Scan for the cell matching the given text and deliver its (x, y) coordinate at center. 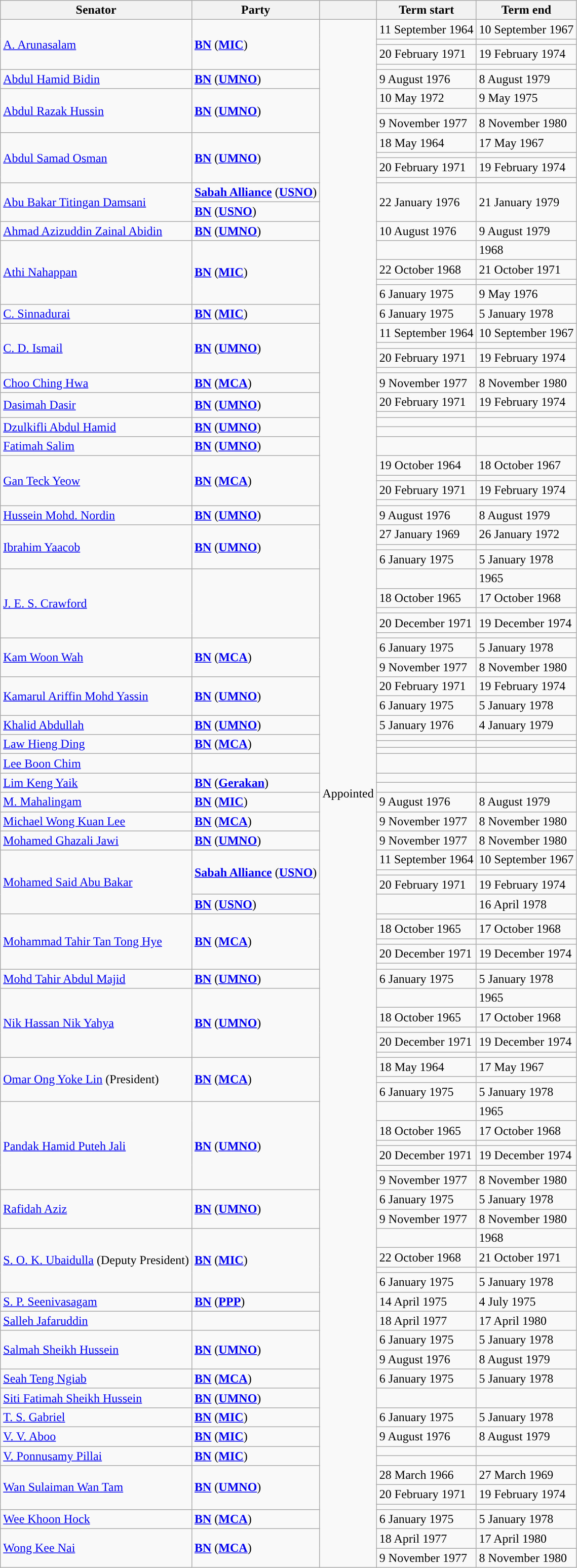
BN (Gerakan) (255, 783)
Law Hieng Ding (96, 744)
Ibrahim Yaacob (96, 547)
Athi Nahappan (96, 273)
Nik Hassan Nik Yahya (96, 1023)
Kam Woon Wah (96, 657)
Kamarul Ariffin Mohd Yassin (96, 696)
26 January 1972 (526, 534)
Mohamed Ghazali Jawi (96, 840)
S. O. K. Ubaidulla (Deputy President) (96, 1260)
Seah Teng Ngiab (96, 1379)
27 March 1969 (526, 1475)
M. Mahalingam (96, 802)
S. P. Seenivasagam (96, 1302)
V. Ponnusamy Pillai (96, 1456)
28 March 1966 (427, 1475)
Appointed (348, 793)
4 January 1979 (526, 725)
16 April 1978 (526, 904)
Omar Ong Yoke Lin (President) (96, 1079)
Pandak Hamid Puteh Jali (96, 1145)
C. D. Ismail (96, 348)
Fatimah Salim (96, 446)
Khalid Abdullah (96, 725)
18 October 1967 (526, 466)
C. Sinnadurai (96, 314)
Choo Ching Hwa (96, 383)
Hussein Mohd. Nordin (96, 515)
Lee Boon Chim (96, 763)
Ahmad Azizuddin Zainal Abidin (96, 231)
Siti Fatimah Sheikh Hussein (96, 1398)
Mohamed Said Abu Bakar (96, 882)
Michael Wong Kuan Lee (96, 821)
Lim Keng Yaik (96, 783)
Term start (427, 10)
Dzulkifli Abdul Hamid (96, 427)
Wan Sulaiman Wan Tam (96, 1487)
Wong Kee Nai (96, 1548)
Mohammad Tahir Tan Tong Hye (96, 941)
Party (255, 10)
T. S. Gabriel (96, 1417)
14 April 1975 (427, 1302)
5 January 1976 (427, 725)
Abdul Hamid Bidin (96, 79)
9 August 1979 (526, 231)
J. E. S. Crawford (96, 603)
9 May 1976 (526, 294)
Term end (526, 10)
Wee Khoon Hock (96, 1519)
Dasimah Dasir (96, 404)
Abu Bakar Titingan Damsani (96, 202)
Abdul Razak Hussin (96, 110)
Salmah Sheikh Hussein (96, 1350)
V. V. Aboo (96, 1436)
27 January 1969 (427, 534)
Salleh Jafaruddin (96, 1321)
10 August 1976 (427, 231)
A. Arunasalam (96, 45)
21 January 1979 (526, 202)
4 July 1975 (526, 1302)
9 May 1975 (526, 98)
Rafidah Aziz (96, 1209)
Gan Teck Yeow (96, 481)
Abdul Samad Osman (96, 158)
BN (PPP) (255, 1302)
Mohd Tahir Abdul Majid (96, 979)
19 October 1964 (427, 466)
Senator (96, 10)
22 January 1976 (427, 202)
10 May 1972 (427, 98)
